For the text-containing cell, return its midpoint in [x, y] coordinate format. 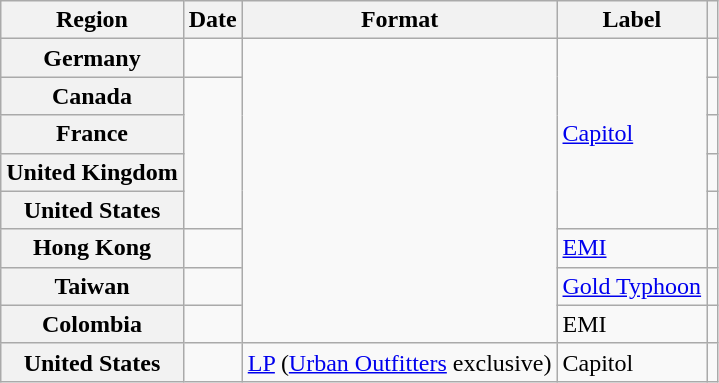
Hong Kong [92, 248]
Region [92, 20]
Taiwan [92, 286]
Format [400, 20]
Date [212, 20]
Canada [92, 96]
Germany [92, 58]
Gold Typhoon [632, 286]
United Kingdom [92, 172]
France [92, 134]
Colombia [92, 324]
LP (Urban Outfitters exclusive) [400, 362]
Label [632, 20]
